Determine the [x, y] coordinate at the center of the cell enclosing the given text.  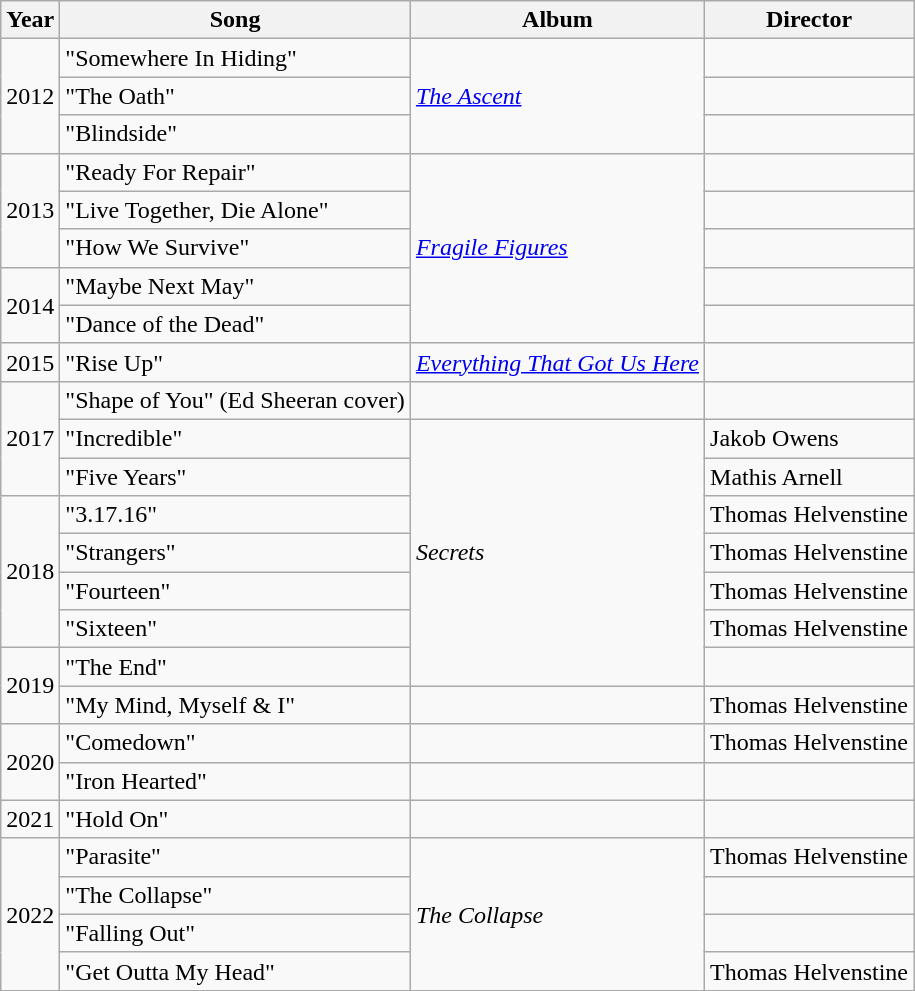
"Falling Out" [236, 933]
"The Collapse" [236, 895]
2019 [30, 686]
"Five Years" [236, 477]
"Strangers" [236, 553]
"Somewhere In Hiding" [236, 58]
"Fourteen" [236, 591]
"The End" [236, 667]
Album [557, 20]
"Get Outta My Head" [236, 971]
2013 [30, 210]
"Iron Hearted" [236, 781]
Secrets [557, 552]
2022 [30, 914]
The Ascent [557, 96]
Fragile Figures [557, 248]
Song [236, 20]
"Blindside" [236, 134]
Mathis Arnell [810, 477]
"The Oath" [236, 96]
2020 [30, 762]
"Sixteen" [236, 629]
"Parasite" [236, 857]
2021 [30, 819]
Year [30, 20]
"Shape of You" (Ed Sheeran cover) [236, 400]
"Ready For Repair" [236, 172]
The Collapse [557, 914]
Everything That Got Us Here [557, 362]
"Dance of the Dead" [236, 324]
"Hold On" [236, 819]
2014 [30, 305]
2018 [30, 572]
2012 [30, 96]
"My Mind, Myself & I" [236, 705]
"3.17.16" [236, 515]
2015 [30, 362]
"Live Together, Die Alone" [236, 210]
"Incredible" [236, 438]
Jakob Owens [810, 438]
Director [810, 20]
2017 [30, 438]
"Maybe Next May" [236, 286]
"Comedown" [236, 743]
"How We Survive" [236, 248]
"Rise Up" [236, 362]
